Return the [x, y] coordinate for the center point of the cell that contains the specified text.  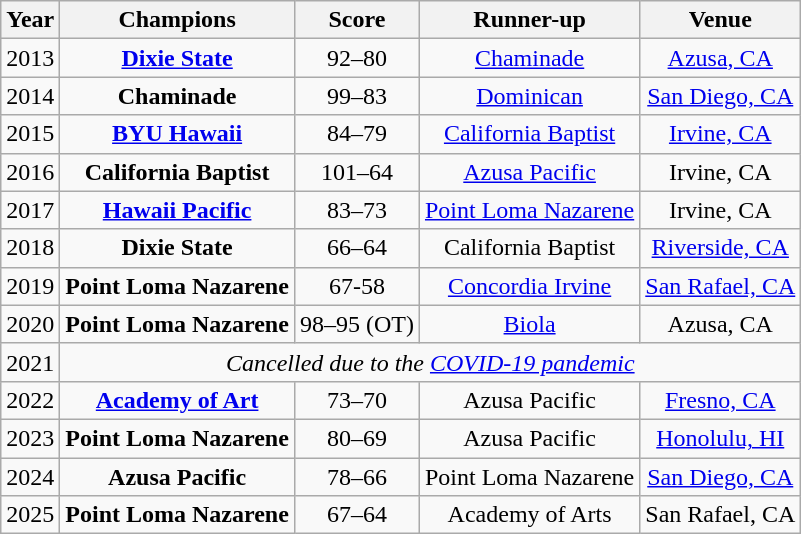
Riverside, CA [720, 248]
2020 [30, 324]
101–64 [356, 172]
Concordia Irvine [529, 286]
Score [356, 20]
2018 [30, 248]
80–69 [356, 438]
Dominican [529, 96]
Hawaii Pacific [178, 210]
Runner-up [529, 20]
BYU Hawaii [178, 134]
Academy of Arts [529, 515]
2022 [30, 400]
Cancelled due to the COVID-19 pandemic [430, 362]
2013 [30, 58]
78–66 [356, 477]
2017 [30, 210]
92–80 [356, 58]
2021 [30, 362]
66–64 [356, 248]
2016 [30, 172]
Champions [178, 20]
99–83 [356, 96]
Year [30, 20]
2015 [30, 134]
73–70 [356, 400]
2023 [30, 438]
Academy of Art [178, 400]
Venue [720, 20]
84–79 [356, 134]
98–95 (OT) [356, 324]
2025 [30, 515]
2024 [30, 477]
Honolulu, HI [720, 438]
Fresno, CA [720, 400]
2014 [30, 96]
67–64 [356, 515]
Biola [529, 324]
83–73 [356, 210]
67-58 [356, 286]
2019 [30, 286]
